Find where the given text appears and provide that cell's center as [x, y] coordinate. 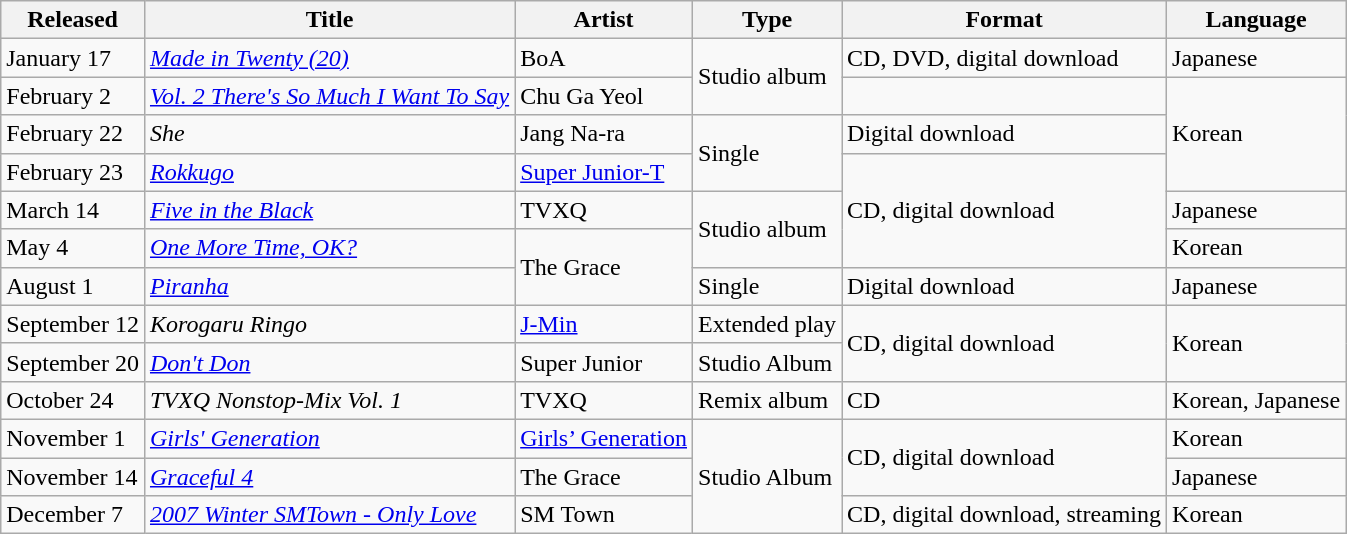
Type [768, 20]
She [329, 134]
Chu Ga Yeol [604, 96]
November 1 [73, 438]
January 17 [73, 58]
Language [1256, 20]
2007 Winter SMTown - Only Love [329, 515]
Title [329, 20]
Jang Na-ra [604, 134]
Girls’ Generation [604, 438]
Don't Don [329, 362]
CD, DVD, digital download [1004, 58]
February 22 [73, 134]
J-Min [604, 324]
November 14 [73, 477]
SM Town [604, 515]
Rokkugo [329, 172]
Piranha [329, 286]
Extended play [768, 324]
September 20 [73, 362]
BoA [604, 58]
February 23 [73, 172]
Format [1004, 20]
CD [1004, 400]
Super Junior [604, 362]
TVXQ Nonstop-Mix Vol. 1 [329, 400]
October 24 [73, 400]
August 1 [73, 286]
Korogaru Ringo [329, 324]
December 7 [73, 515]
Five in the Black [329, 210]
March 14 [73, 210]
Girls' Generation [329, 438]
One More Time, OK? [329, 248]
Graceful 4 [329, 477]
February 2 [73, 96]
September 12 [73, 324]
May 4 [73, 248]
Remix album [768, 400]
Korean, Japanese [1256, 400]
CD, digital download, streaming [1004, 515]
Made in Twenty (20) [329, 58]
Released [73, 20]
Vol. 2 There's So Much I Want To Say [329, 96]
Artist [604, 20]
Super Junior-T [604, 172]
